Determine the [X, Y] coordinate at the center of the cell enclosing the given text.  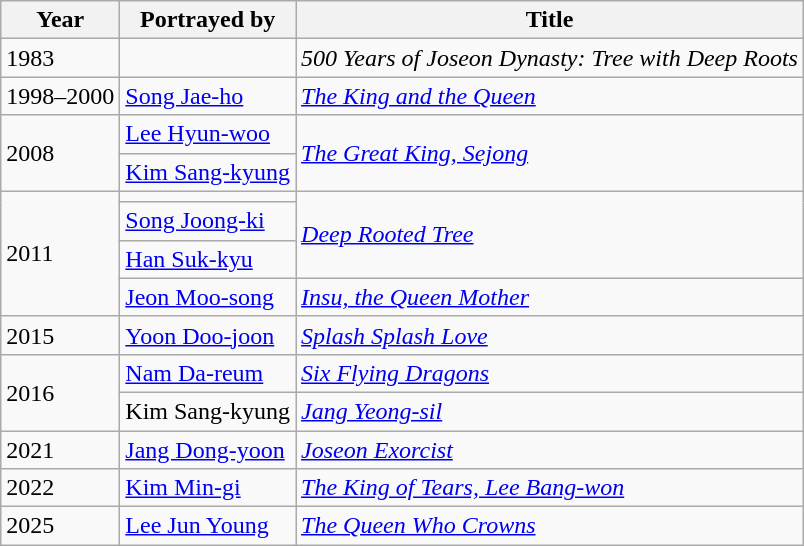
2022 [60, 488]
Joseon Exorcist [550, 449]
Lee Jun Young [208, 526]
Title [550, 20]
Song Joong-ki [208, 221]
2008 [60, 153]
The King and the Queen [550, 96]
Han Suk-kyu [208, 259]
Jeon Moo-song [208, 297]
2016 [60, 392]
The King of Tears, Lee Bang-won [550, 488]
2021 [60, 449]
Yoon Doo-joon [208, 335]
Lee Hyun-woo [208, 134]
Kim Min-gi [208, 488]
Song Jae-ho [208, 96]
Nam Da-reum [208, 373]
Splash Splash Love [550, 335]
Deep Rooted Tree [550, 234]
2015 [60, 335]
Six Flying Dragons [550, 373]
500 Years of Joseon Dynasty: Tree with Deep Roots [550, 58]
Jang Yeong-sil [550, 411]
2011 [60, 254]
Portrayed by [208, 20]
1983 [60, 58]
1998–2000 [60, 96]
Insu, the Queen Mother [550, 297]
The Queen Who Crowns [550, 526]
2025 [60, 526]
Jang Dong-yoon [208, 449]
The Great King, Sejong [550, 153]
Year [60, 20]
